Detect which cell encompasses the target text, then output its [X, Y] center coordinate. 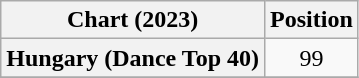
Position [312, 20]
Chart (2023) [133, 20]
99 [312, 58]
Hungary (Dance Top 40) [133, 58]
